Detect which cell encompasses the target text, then output its [x, y] center coordinate. 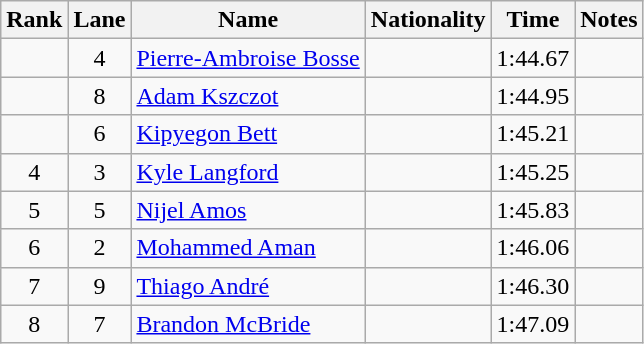
1:47.09 [533, 324]
Adam Kszczot [248, 96]
2 [100, 248]
1:45.83 [533, 210]
Lane [100, 20]
Nijel Amos [248, 210]
Name [248, 20]
Rank [34, 20]
Pierre-Ambroise Bosse [248, 58]
1:44.95 [533, 96]
Time [533, 20]
Nationality [428, 20]
Mohammed Aman [248, 248]
Kipyegon Bett [248, 134]
1:44.67 [533, 58]
9 [100, 286]
1:46.06 [533, 248]
Thiago André [248, 286]
3 [100, 172]
Brandon McBride [248, 324]
1:45.25 [533, 172]
1:45.21 [533, 134]
1:46.30 [533, 286]
Kyle Langford [248, 172]
Notes [609, 20]
